Search for the cell housing the specified text and yield its [X, Y] center coordinate. 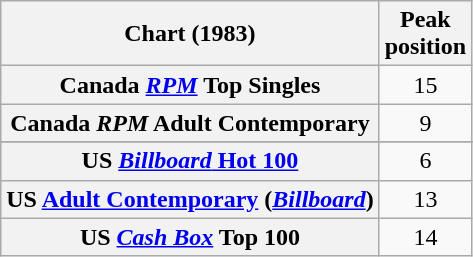
Canada RPM Top Singles [190, 85]
Canada RPM Adult Contemporary [190, 123]
Peakposition [425, 34]
13 [425, 199]
14 [425, 237]
US Cash Box Top 100 [190, 237]
6 [425, 161]
Chart (1983) [190, 34]
US Adult Contemporary (Billboard) [190, 199]
9 [425, 123]
15 [425, 85]
US Billboard Hot 100 [190, 161]
